From the cell containing the given text, extract its center point as [X, Y] coordinate. 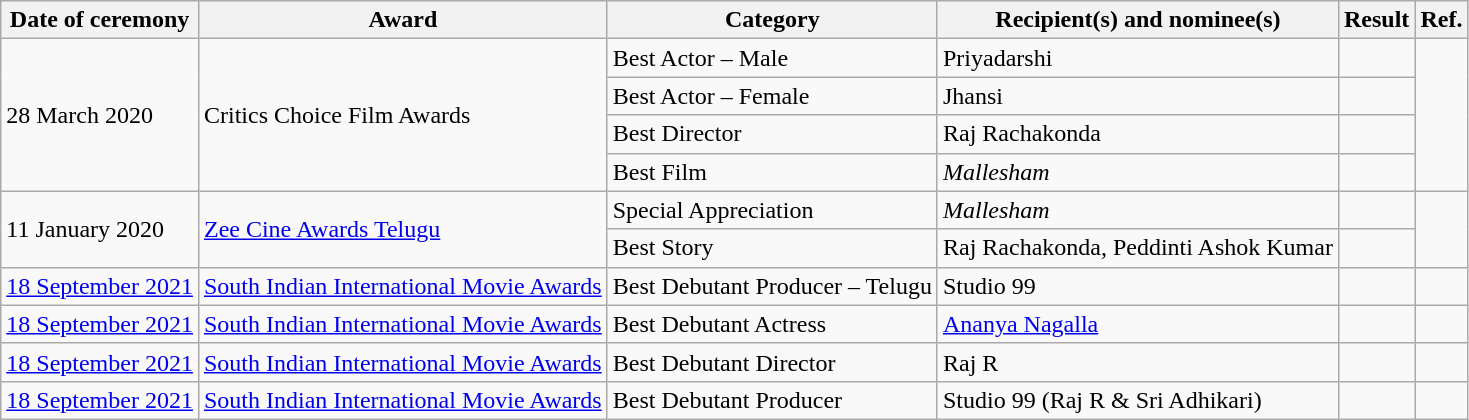
Critics Choice Film Awards [402, 115]
Result [1376, 20]
Raj R [1138, 362]
Ref. [1442, 20]
Best Actor – Female [772, 96]
Raj Rachakonda [1138, 134]
Best Film [772, 172]
Best Debutant Director [772, 362]
Ananya Nagalla [1138, 324]
Studio 99 [1138, 286]
Zee Cine Awards Telugu [402, 229]
Priyadarshi [1138, 58]
Best Debutant Producer [772, 400]
Category [772, 20]
Special Appreciation [772, 210]
Award [402, 20]
11 January 2020 [100, 229]
Jhansi [1138, 96]
Best Actor – Male [772, 58]
28 March 2020 [100, 115]
Studio 99 (Raj R & Sri Adhikari) [1138, 400]
Recipient(s) and nominee(s) [1138, 20]
Date of ceremony [100, 20]
Best Story [772, 248]
Best Debutant Actress [772, 324]
Best Director [772, 134]
Best Debutant Producer – Telugu [772, 286]
Raj Rachakonda, Peddinti Ashok Kumar [1138, 248]
